Find where the given text appears and provide that cell's center as [X, Y] coordinate. 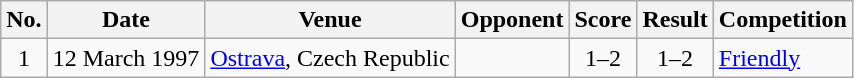
Date [126, 20]
Competition [782, 20]
Result [675, 20]
1 [24, 58]
Ostrava, Czech Republic [330, 58]
Opponent [512, 20]
Friendly [782, 58]
No. [24, 20]
Score [603, 20]
Venue [330, 20]
12 March 1997 [126, 58]
